Scan for the cell matching the given text and deliver its [X, Y] coordinate at center. 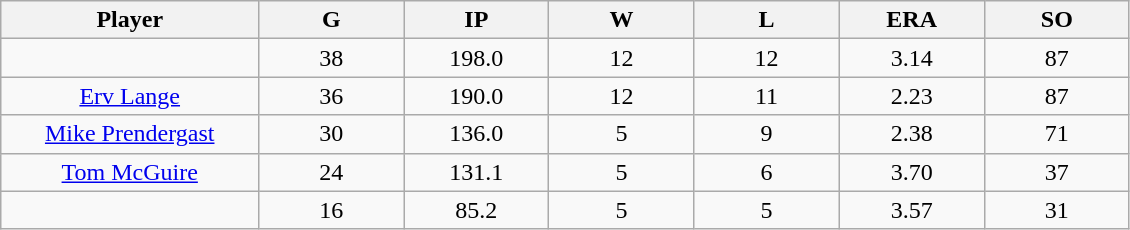
ERA [912, 20]
24 [332, 172]
198.0 [476, 58]
190.0 [476, 96]
31 [1056, 210]
9 [766, 134]
Mike Prendergast [130, 134]
136.0 [476, 134]
3.70 [912, 172]
Player [130, 20]
85.2 [476, 210]
W [622, 20]
Erv Lange [130, 96]
G [332, 20]
36 [332, 96]
131.1 [476, 172]
37 [1056, 172]
11 [766, 96]
Tom McGuire [130, 172]
30 [332, 134]
38 [332, 58]
IP [476, 20]
L [766, 20]
2.23 [912, 96]
71 [1056, 134]
SO [1056, 20]
3.57 [912, 210]
2.38 [912, 134]
6 [766, 172]
3.14 [912, 58]
16 [332, 210]
